From the cell containing the given text, extract its center point as (x, y) coordinate. 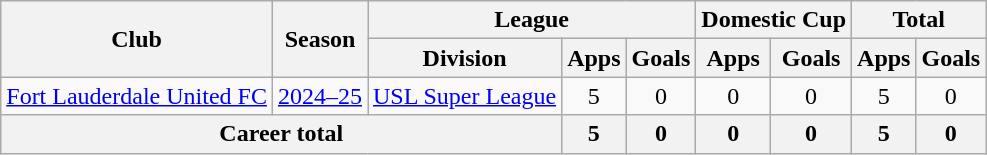
Total (919, 20)
USL Super League (465, 96)
Season (320, 39)
Fort Lauderdale United FC (137, 96)
Division (465, 58)
Domestic Cup (774, 20)
Club (137, 39)
2024–25 (320, 96)
League (532, 20)
Career total (282, 134)
